Capture the cell that displays the provided text and extract its (X, Y) central coordinate. 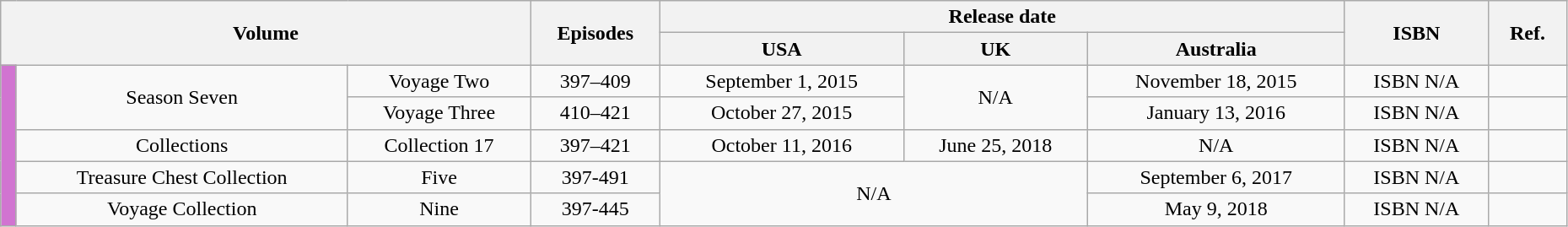
397-445 (595, 209)
Release date (1002, 17)
Voyage Two (439, 81)
Voyage Three (439, 113)
ISBN (1416, 33)
410–421 (595, 113)
Ref. (1528, 33)
Episodes (595, 33)
September 1, 2015 (781, 81)
Treasure Chest Collection (182, 177)
Season Seven (182, 97)
January 13, 2016 (1216, 113)
October 27, 2015 (781, 113)
UK (995, 49)
397-491 (595, 177)
397–409 (595, 81)
May 9, 2018 (1216, 209)
November 18, 2015 (1216, 81)
June 25, 2018 (995, 145)
USA (781, 49)
Collections (182, 145)
Australia (1216, 49)
397–421 (595, 145)
Nine (439, 209)
Collection 17 (439, 145)
Five (439, 177)
October 11, 2016 (781, 145)
September 6, 2017 (1216, 177)
Volume (266, 33)
Voyage Collection (182, 209)
